Return (X, Y) of the center of cell containing provided text 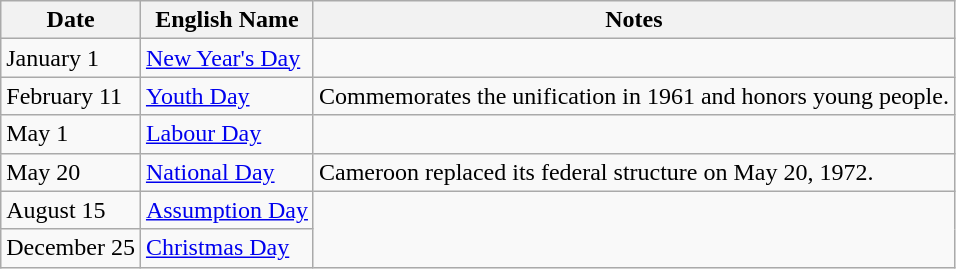
National Day (226, 172)
August 15 (71, 210)
Labour Day (226, 134)
February 11 (71, 96)
December 25 (71, 248)
Assumption Day (226, 210)
Commemorates the unification in 1961 and honors young people. (634, 96)
English Name (226, 20)
Christmas Day (226, 248)
Date (71, 20)
New Year's Day (226, 58)
May 20 (71, 172)
Cameroon replaced its federal structure on May 20, 1972. (634, 172)
January 1 (71, 58)
May 1 (71, 134)
Youth Day (226, 96)
Notes (634, 20)
